Output the [X, Y] coordinate of the center of the cell containing the given text.  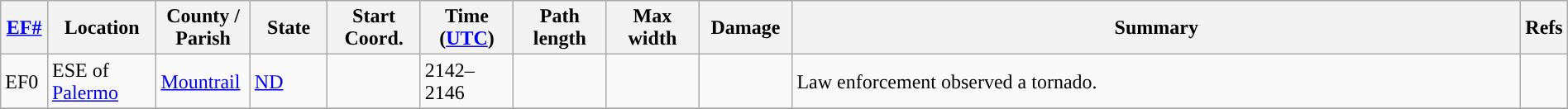
ESE of Palermo [101, 81]
2142–2146 [466, 81]
ND [289, 81]
EF0 [25, 81]
County / Parish [203, 28]
Damage [746, 28]
Time (UTC) [466, 28]
Start Coord. [374, 28]
Path length [560, 28]
Refs [1545, 28]
EF# [25, 28]
Summary [1156, 28]
Law enforcement observed a tornado. [1156, 81]
Max width [653, 28]
State [289, 28]
Mountrail [203, 81]
Location [101, 28]
